Determine the [x, y] coordinate at the center of the cell enclosing the given text.  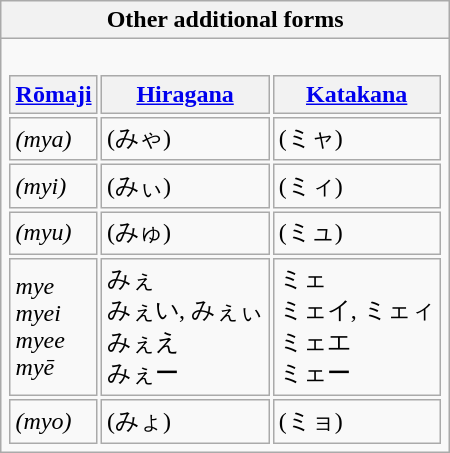
(mya) [54, 139]
(ミョ) [356, 422]
(みぃ) [186, 186]
(みゅ) [186, 233]
(ミィ) [356, 186]
(myo) [54, 422]
(ミュ) [356, 233]
Rōmaji Hiragana Katakana (mya) (みゃ) (ミャ) (myi) (みぃ) (ミィ) (myu) (みゅ) (ミュ) myemyeimyeemyē みぇみぇい, みぇぃみぇえみぇー ミェミェイ, ミェィミェエミェー (myo) (みょ) (ミョ) [226, 246]
(ミャ) [356, 139]
Rōmaji [54, 94]
(みゃ) [186, 139]
Hiragana [186, 94]
myemyeimyeemyē [54, 328]
(みょ) [186, 422]
ミェミェイ, ミェィミェエミェー [356, 328]
みぇみぇい, みぇぃみぇえみぇー [186, 328]
Other additional forms [226, 20]
(myi) [54, 186]
(myu) [54, 233]
Katakana [356, 94]
